Provide the [X, Y] coordinate of the cell's center where the given text is located.  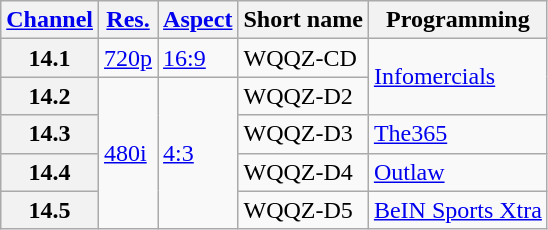
WQQZ-D3 [303, 134]
Aspect [198, 20]
14.1 [50, 58]
Programming [458, 20]
4:3 [198, 153]
480i [128, 153]
Channel [50, 20]
BeIN Sports Xtra [458, 210]
14.4 [50, 172]
14.5 [50, 210]
Outlaw [458, 172]
14.2 [50, 96]
WQQZ-CD [303, 58]
720p [128, 58]
16:9 [198, 58]
The365 [458, 134]
14.3 [50, 134]
Short name [303, 20]
WQQZ-D2 [303, 96]
Res. [128, 20]
Infomercials [458, 77]
WQQZ-D4 [303, 172]
WQQZ-D5 [303, 210]
